Search for the cell housing the specified text and yield its [X, Y] center coordinate. 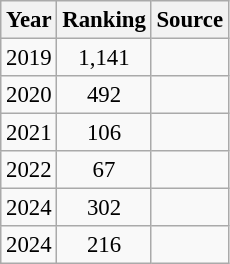
Source [190, 20]
106 [104, 133]
Ranking [104, 20]
67 [104, 170]
2019 [29, 58]
2021 [29, 133]
2020 [29, 95]
492 [104, 95]
2022 [29, 170]
Year [29, 20]
216 [104, 245]
302 [104, 208]
1,141 [104, 58]
